From the cell containing the given text, extract its center point as (x, y) coordinate. 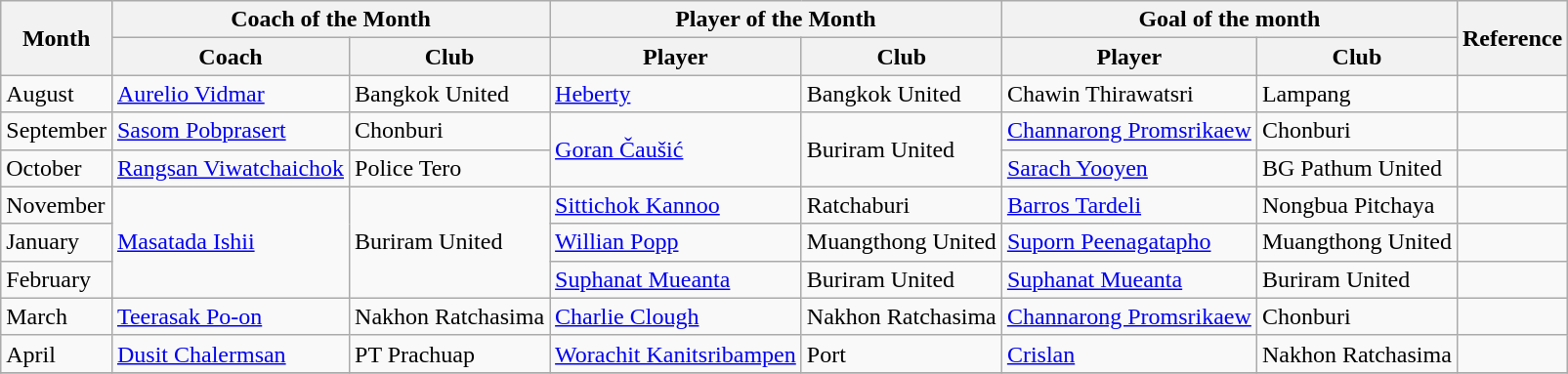
September (57, 131)
Worachit Kanitsribampen (676, 353)
Month (57, 38)
August (57, 94)
Player of the Month (776, 20)
Sittichok Kannoo (676, 205)
October (57, 168)
Rangsan Viwatchaichok (231, 168)
Coach (231, 57)
Ratchaburi (901, 205)
Goran Čaušić (676, 149)
February (57, 279)
Sarach Yooyen (1129, 168)
Lampang (1356, 94)
Chawin Thirawatsri (1129, 94)
November (57, 205)
April (57, 353)
January (57, 242)
Port (901, 353)
PT Prachuap (449, 353)
Aurelio Vidmar (231, 94)
Police Tero (449, 168)
Willian Popp (676, 242)
Reference (1512, 38)
Crislan (1129, 353)
Goal of the month (1229, 20)
Dusit Chalermsan (231, 353)
Charlie Clough (676, 316)
Teerasak Po-on (231, 316)
Masatada Ishii (231, 242)
Suporn Peenagatapho (1129, 242)
Heberty (676, 94)
Sasom Pobprasert (231, 131)
Nongbua Pitchaya (1356, 205)
BG Pathum United (1356, 168)
Barros Tardeli (1129, 205)
Coach of the Month (330, 20)
March (57, 316)
